Locate the cell with the specified text and output its [X, Y] center coordinate. 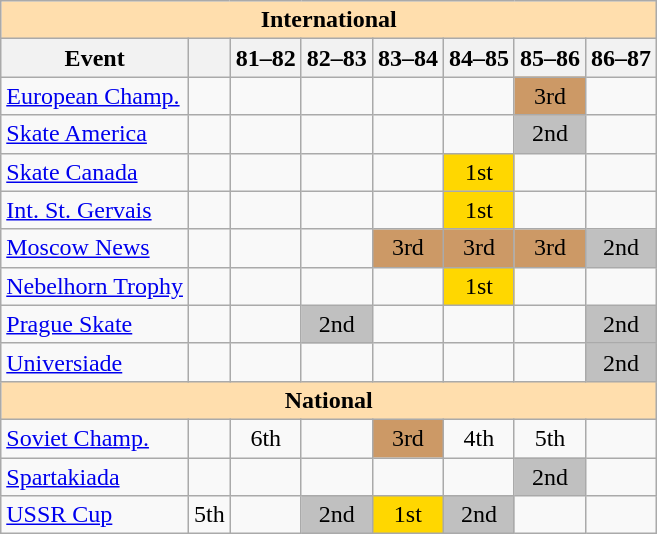
82–83 [336, 58]
Event [95, 58]
Int. St. Gervais [95, 210]
Universiade [95, 362]
85–86 [550, 58]
84–85 [478, 58]
Nebelhorn Trophy [95, 286]
86–87 [622, 58]
4th [478, 438]
81–82 [266, 58]
83–84 [408, 58]
National [329, 400]
Prague Skate [95, 324]
Soviet Champ. [95, 438]
Skate America [95, 134]
Spartakiada [95, 477]
USSR Cup [95, 515]
International [329, 20]
Moscow News [95, 248]
Skate Canada [95, 172]
European Champ. [95, 96]
6th [266, 438]
